Provide the [x, y] coordinate of the cell's center where the given text is located.  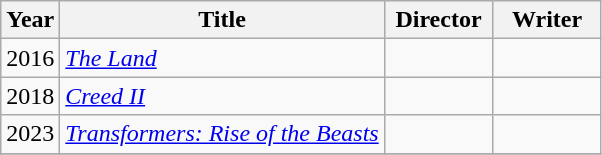
2023 [30, 134]
Transformers: Rise of the Beasts [222, 134]
The Land [222, 58]
Year [30, 20]
2018 [30, 96]
Creed II [222, 96]
Writer [548, 20]
Director [438, 20]
Title [222, 20]
2016 [30, 58]
